Output the [x, y] coordinate of the center of the cell containing the given text.  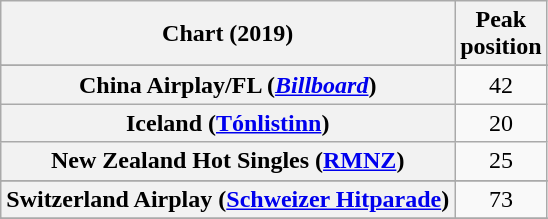
China Airplay/FL (Billboard) [228, 85]
20 [501, 123]
Chart (2019) [228, 34]
Peak position [501, 34]
New Zealand Hot Singles (RMNZ) [228, 161]
25 [501, 161]
73 [501, 199]
Switzerland Airplay (Schweizer Hitparade) [228, 199]
42 [501, 85]
Iceland (Tónlistinn) [228, 123]
